Provide the (x, y) coordinate of the cell's center where the given text is located.  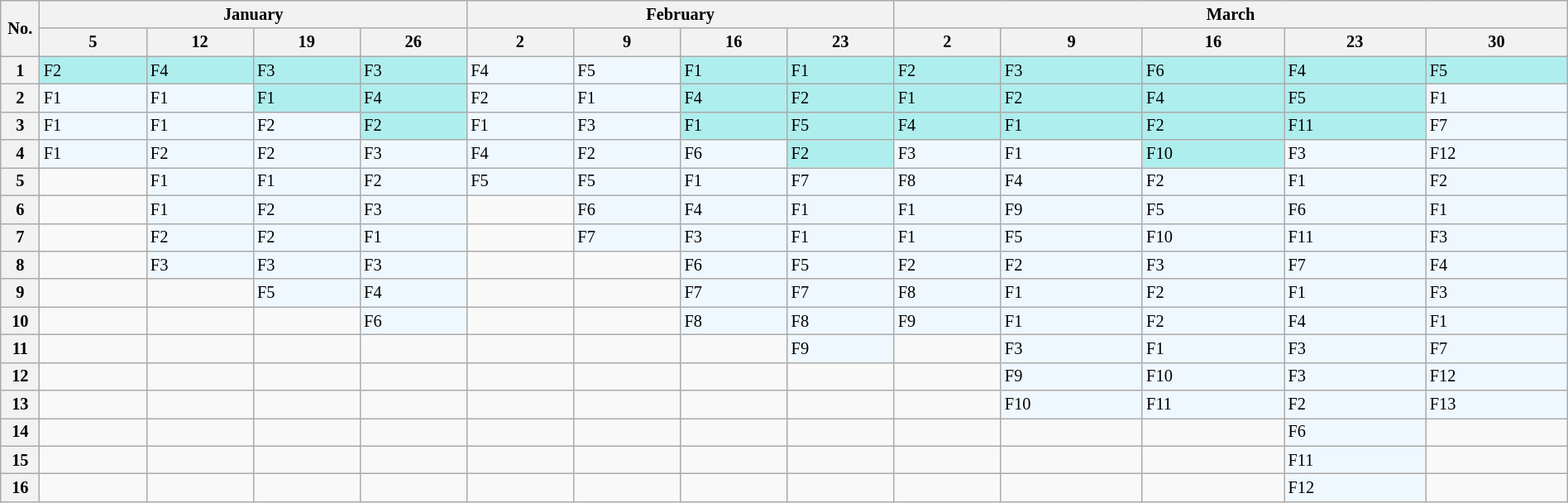
19 (306, 42)
13 (20, 405)
30 (1497, 42)
11 (20, 348)
26 (414, 42)
No. (20, 28)
F13 (1497, 405)
4 (20, 154)
14 (20, 432)
3 (20, 126)
7 (20, 237)
February (680, 14)
15 (20, 460)
1 (20, 70)
6 (20, 209)
10 (20, 321)
January (253, 14)
March (1231, 14)
8 (20, 265)
